Return (X, Y) of the center of cell containing provided text 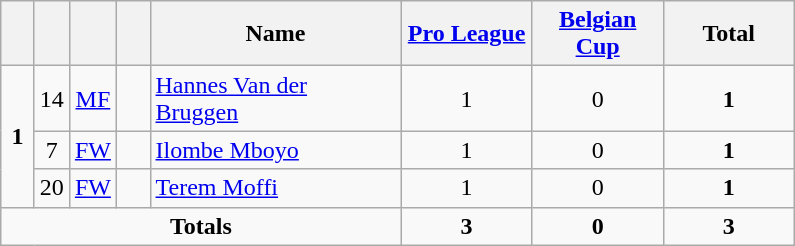
Total (728, 34)
Belgian Cup (598, 34)
7 (52, 150)
Terem Moffi (276, 188)
MF (92, 98)
14 (52, 98)
Ilombe Mboyo (276, 150)
Hannes Van der Bruggen (276, 98)
20 (52, 188)
Name (276, 34)
Totals (201, 226)
Pro League (466, 34)
